Search for the cell housing the specified text and yield its [X, Y] center coordinate. 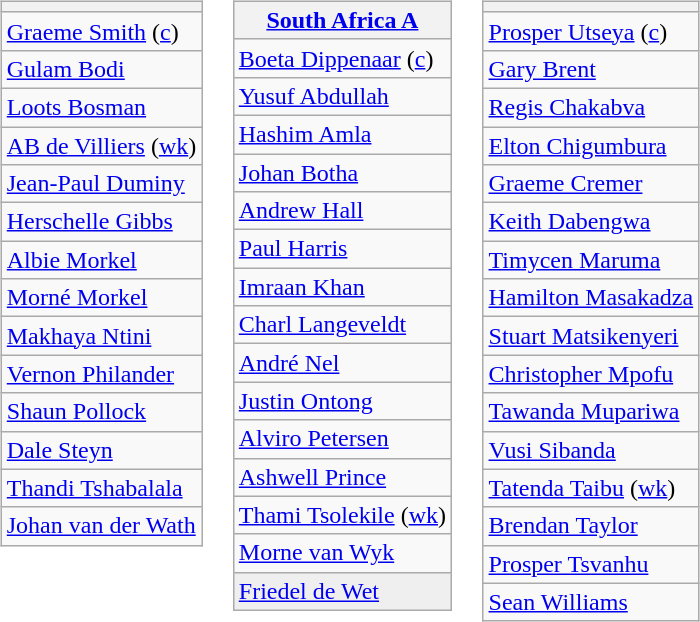
André Nel [342, 363]
Charl Langeveldt [342, 325]
Brendan Taylor [591, 526]
Vernon Philander [102, 374]
Dale Steyn [102, 450]
Albie Morkel [102, 260]
Makhaya Ntini [102, 336]
Morné Morkel [102, 298]
Herschelle Gibbs [102, 222]
Prosper Tsvanhu [591, 564]
AB de Villiers (wk) [102, 145]
Andrew Hall [342, 211]
Regis Chakabva [591, 107]
Sean Williams [591, 602]
Jean-Paul Duminy [102, 184]
Johan van der Wath [102, 526]
Yusuf Abdullah [342, 96]
Vusi Sibanda [591, 450]
Keith Dabengwa [591, 222]
Tatenda Taibu (wk) [591, 488]
Graeme Cremer [591, 184]
Paul Harris [342, 249]
Timycen Maruma [591, 260]
Thandi Tshabalala [102, 488]
Hashim Amla [342, 134]
Alviro Petersen [342, 439]
Gulam Bodi [102, 69]
Hamilton Masakadza [591, 298]
Ashwell Prince [342, 477]
Justin Ontong [342, 401]
Tawanda Mupariwa [591, 412]
Elton Chigumbura [591, 145]
Graeme Smith (c) [102, 31]
Friedel de Wet [342, 591]
Stuart Matsikenyeri [591, 336]
South Africa A [342, 20]
Thami Tsolekile (wk) [342, 515]
Prosper Utseya (c) [591, 31]
Boeta Dippenaar (c) [342, 58]
Morne van Wyk [342, 553]
Johan Botha [342, 173]
Loots Bosman [102, 107]
Shaun Pollock [102, 412]
Gary Brent [591, 69]
Christopher Mpofu [591, 374]
Imraan Khan [342, 287]
